Return the (X, Y) coordinate for the center point of the cell that contains the specified text.  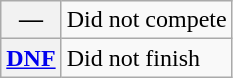
— (31, 20)
Did not finish (146, 58)
Did not compete (146, 20)
DNF (31, 58)
